Provide the (X, Y) coordinate of the cell's center where the given text is located.  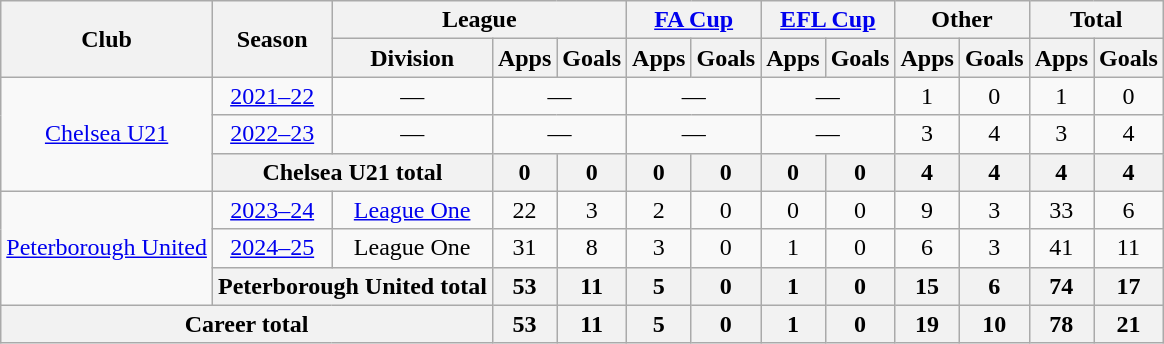
Total (1096, 20)
Chelsea U21 (107, 134)
Peterborough United (107, 248)
League (480, 20)
19 (927, 324)
Other (962, 20)
15 (927, 286)
FA Cup (694, 20)
Peterborough United total (352, 286)
74 (1061, 286)
22 (524, 210)
8 (592, 248)
21 (1129, 324)
31 (524, 248)
10 (994, 324)
2024–25 (272, 248)
Career total (247, 324)
9 (927, 210)
2022–23 (272, 134)
Chelsea U21 total (352, 172)
2021–22 (272, 96)
2023–24 (272, 210)
Club (107, 39)
78 (1061, 324)
17 (1129, 286)
2 (659, 210)
41 (1061, 248)
EFL Cup (828, 20)
33 (1061, 210)
Season (272, 39)
Division (412, 58)
